Capture the cell that displays the provided text and extract its [X, Y] central coordinate. 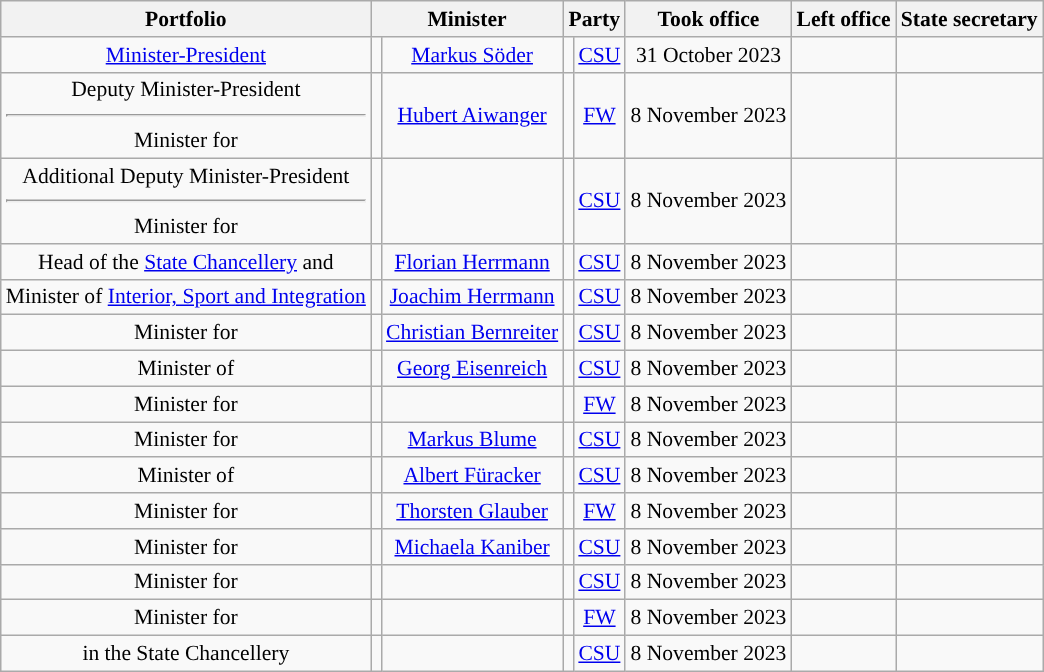
State secretary [970, 19]
Christian Bernreiter [472, 333]
Portfolio [186, 19]
Thorsten Glauber [472, 511]
Deputy Minister-PresidentMinister for [186, 115]
Left office [843, 19]
Took office [708, 19]
Michaela Kaniber [472, 547]
Additional Deputy Minister-PresidentMinister for [186, 201]
Markus Söder [472, 55]
Head of the State Chancellery and [186, 262]
Hubert Aiwanger [472, 115]
in the State Chancellery [186, 654]
Minister of Interior, Sport and Integration [186, 297]
Joachim Herrmann [472, 297]
Party [594, 19]
Florian Herrmann [472, 262]
Albert Füracker [472, 476]
Georg Eisenreich [472, 369]
Minister-President [186, 55]
Markus Blume [472, 440]
31 October 2023 [708, 55]
Minister [467, 19]
